Determine the (X, Y) coordinate at the center of the cell enclosing the given text.  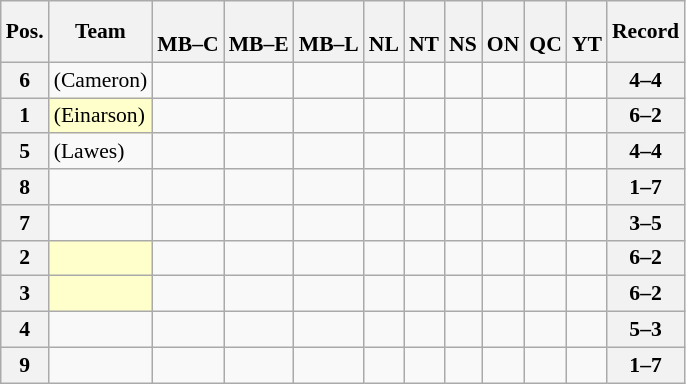
MB–E (259, 32)
(Lawes) (101, 152)
2 (25, 258)
(Einarson) (101, 116)
Team (101, 32)
Record (646, 32)
3–5 (646, 223)
Pos. (25, 32)
NL (384, 32)
MB–L (329, 32)
1 (25, 116)
9 (25, 365)
YT (587, 32)
5–3 (646, 330)
7 (25, 223)
ON (504, 32)
4 (25, 330)
8 (25, 187)
NT (424, 32)
(Cameron) (101, 80)
MB–C (188, 32)
6 (25, 80)
QC (546, 32)
3 (25, 294)
NS (463, 32)
5 (25, 152)
